Detect which cell encompasses the target text, then output its [x, y] center coordinate. 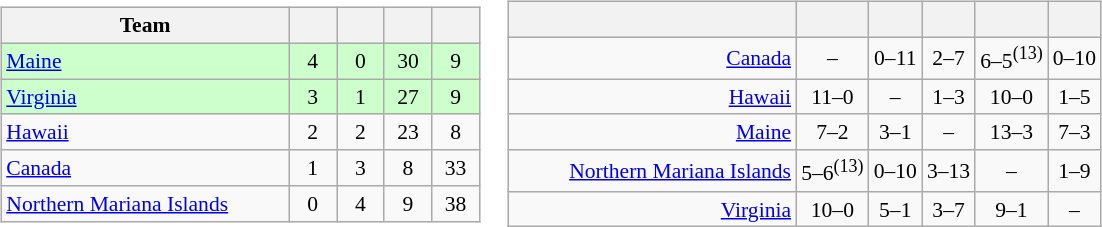
5–1 [896, 209]
3–7 [948, 209]
7–2 [832, 132]
27 [408, 97]
33 [456, 168]
23 [408, 132]
1–9 [1074, 170]
30 [408, 61]
7–3 [1074, 132]
0–11 [896, 58]
1–5 [1074, 97]
13–3 [1012, 132]
2–7 [948, 58]
11–0 [832, 97]
38 [456, 204]
3–13 [948, 170]
5–6(13) [832, 170]
Team [145, 26]
6–5(13) [1012, 58]
3–1 [896, 132]
1–3 [948, 97]
9–1 [1012, 209]
